Scan for the cell matching the given text and deliver its [X, Y] coordinate at center. 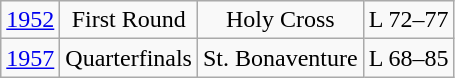
Holy Cross [280, 20]
Quarterfinals [129, 58]
St. Bonaventure [280, 58]
First Round [129, 20]
1957 [30, 58]
L 72–77 [408, 20]
1952 [30, 20]
L 68–85 [408, 58]
